Provide the (X, Y) coordinate of the cell's center where the given text is located.  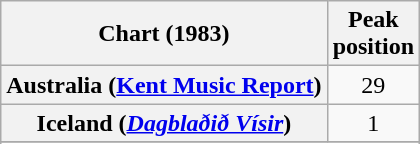
Iceland (Dagblaðið Vísir) (164, 123)
Chart (1983) (164, 34)
29 (373, 85)
1 (373, 123)
Peakposition (373, 34)
Australia (Kent Music Report) (164, 85)
